Scan for the cell matching the given text and deliver its [X, Y] coordinate at center. 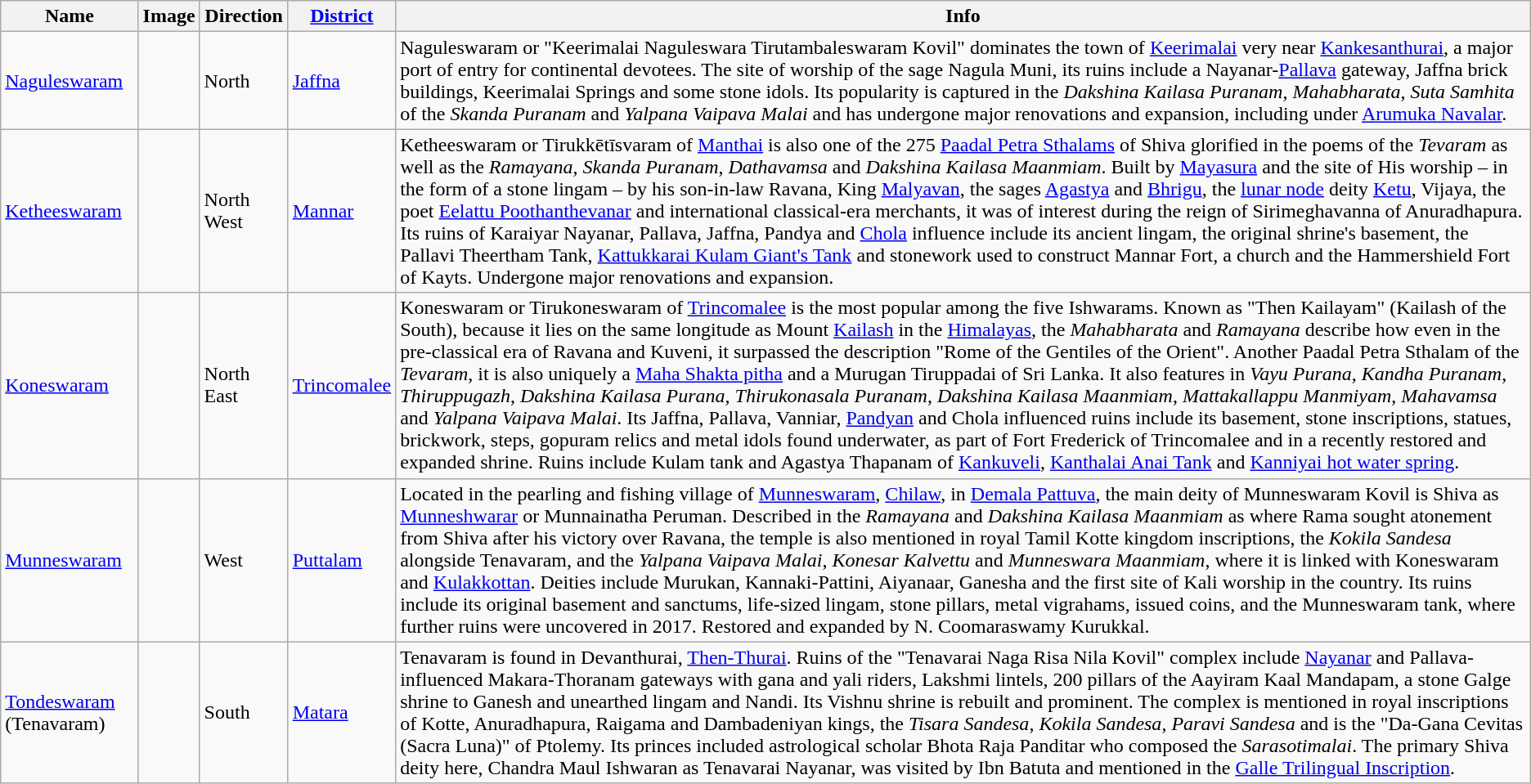
Mannar [342, 211]
Munneswaram [70, 560]
West [244, 560]
North East [244, 386]
Koneswaram [70, 386]
Matara [342, 713]
North West [244, 211]
South [244, 713]
Trincomalee [342, 386]
Naguleswaram [70, 80]
Puttalam [342, 560]
Direction [244, 16]
Name [70, 16]
Ketheeswaram [70, 211]
Image [168, 16]
Tondeswaram (Tenavaram) [70, 713]
North [244, 80]
Info [963, 16]
District [342, 16]
Jaffna [342, 80]
